Output the (x, y) coordinate of the center of the cell containing the given text.  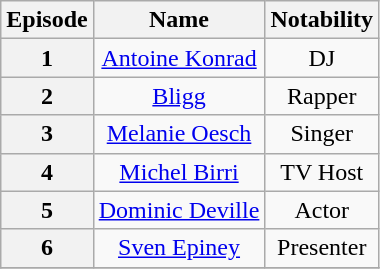
Dominic Deville (179, 210)
Michel Birri (179, 172)
Episode (47, 20)
Rapper (322, 96)
Singer (322, 134)
Sven Epiney (179, 248)
Melanie Oesch (179, 134)
Antoine Konrad (179, 58)
Actor (322, 210)
4 (47, 172)
5 (47, 210)
Bligg (179, 96)
Name (179, 20)
Notability (322, 20)
3 (47, 134)
Presenter (322, 248)
TV Host (322, 172)
1 (47, 58)
6 (47, 248)
2 (47, 96)
DJ (322, 58)
